Return the (X, Y) coordinate for the center point of the cell that contains the specified text.  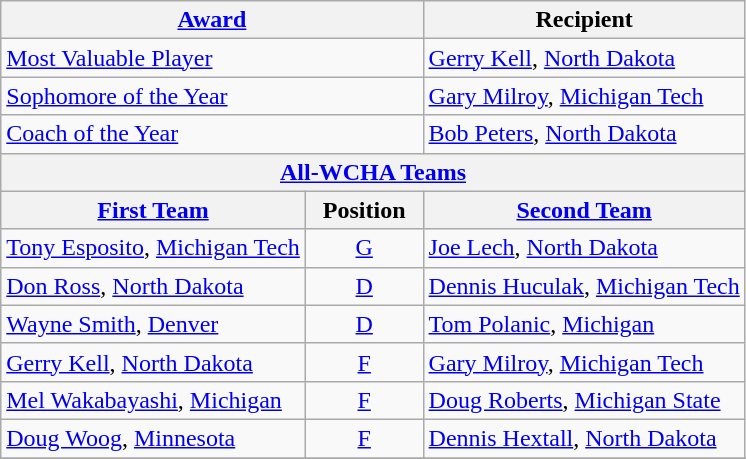
G (364, 248)
All-WCHA Teams (374, 172)
Mel Wakabayashi, Michigan (154, 400)
First Team (154, 210)
Recipient (584, 20)
Wayne Smith, Denver (154, 324)
Tom Polanic, Michigan (584, 324)
Most Valuable Player (212, 58)
Don Ross, North Dakota (154, 286)
Doug Woog, Minnesota (154, 438)
Dennis Huculak, Michigan Tech (584, 286)
Sophomore of the Year (212, 96)
Second Team (584, 210)
Doug Roberts, Michigan State (584, 400)
Award (212, 20)
Position (364, 210)
Bob Peters, North Dakota (584, 134)
Tony Esposito, Michigan Tech (154, 248)
Coach of the Year (212, 134)
Dennis Hextall, North Dakota (584, 438)
Joe Lech, North Dakota (584, 248)
